Find where the given text appears and provide that cell's center as (x, y) coordinate. 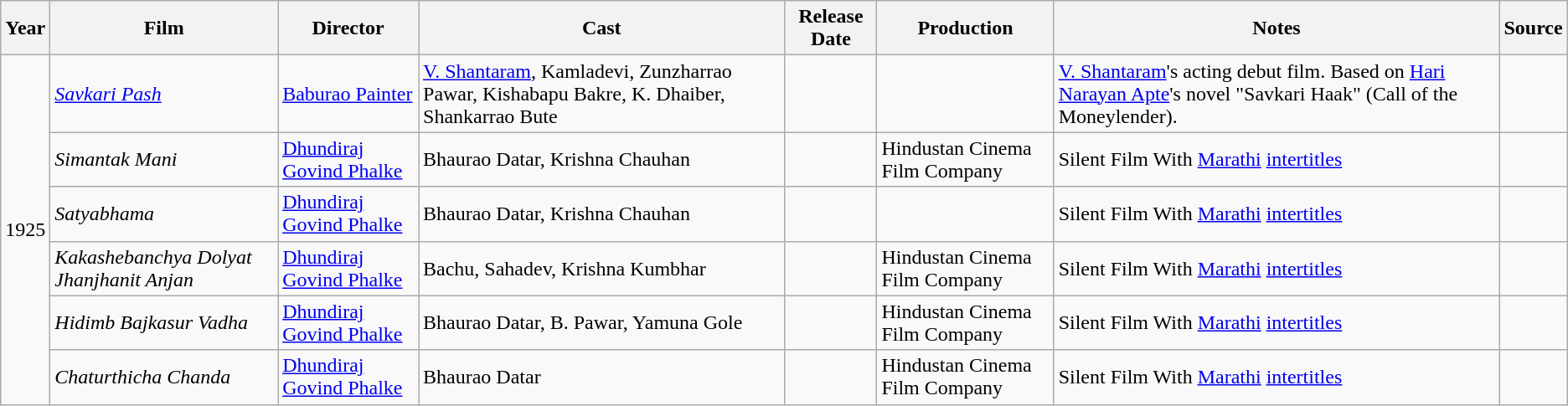
Source (1533, 28)
V. Shantaram's acting debut film. Based on Hari Narayan Apte's novel "Savkari Haak" (Call of the Moneylender). (1277, 94)
Baburao Painter (348, 94)
Cast (602, 28)
Production (965, 28)
Notes (1277, 28)
Release Date (831, 28)
Satyabhama (164, 214)
Savkari Pash (164, 94)
Film (164, 28)
Bhaurao Datar (602, 377)
Year (25, 28)
Bhaurao Datar, B. Pawar, Yamuna Gole (602, 323)
Hidimb Bajkasur Vadha (164, 323)
Chaturthicha Chanda (164, 377)
Kakashebanchya Dolyat Jhanjhanit Anjan (164, 268)
V. Shantaram, Kamladevi, Zunzharrao Pawar, Kishabapu Bakre, K. Dhaiber, Shankarrao Bute (602, 94)
Simantak Mani (164, 159)
Director (348, 28)
Bachu, Sahadev, Krishna Kumbhar (602, 268)
1925 (25, 229)
